Find where the given text appears and provide that cell's center as [x, y] coordinate. 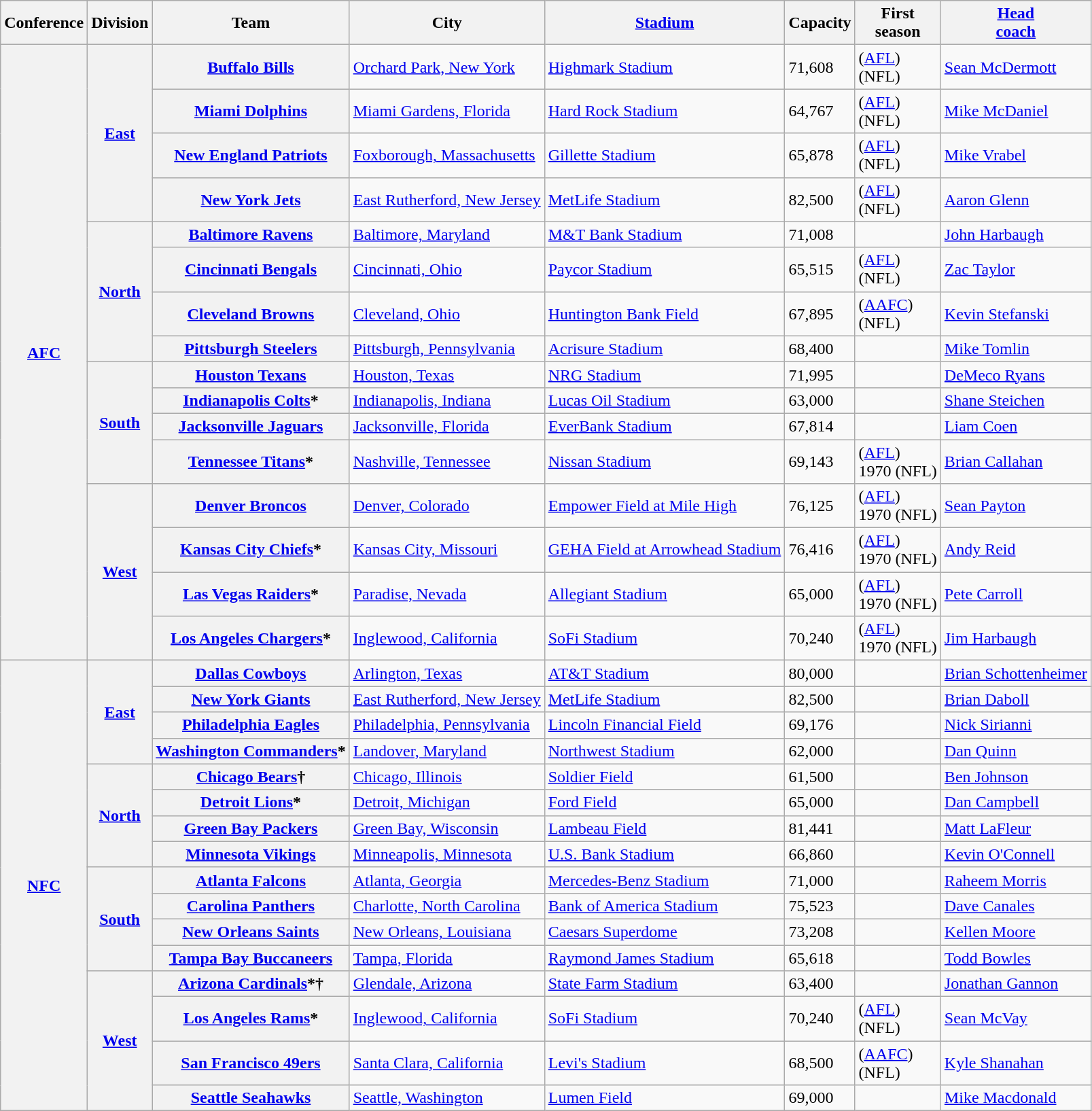
Northwest Stadium [665, 751]
Detroit Lions* [251, 803]
U.S. Bank Stadium [665, 854]
Pete Carroll [1015, 594]
Nissan Stadium [665, 461]
Sean Payton [1015, 506]
Kellen Moore [1015, 932]
Miami Gardens, Florida [447, 111]
Cincinnati, Ohio [447, 269]
Foxborough, Massachusetts [447, 155]
Jacksonville, Florida [447, 426]
Lambeau Field [665, 828]
EverBank Stadium [665, 426]
Ford Field [665, 803]
Atlanta, Georgia [447, 880]
73,208 [820, 932]
76,125 [820, 506]
Ben Johnson [1015, 777]
Todd Bowles [1015, 957]
Indianapolis Colts* [251, 400]
Washington Commanders* [251, 751]
New Orleans Saints [251, 932]
Brian Schottenheimer [1015, 673]
67,814 [820, 426]
Dan Campbell [1015, 803]
Kansas City Chiefs* [251, 550]
Lucas Oil Stadium [665, 400]
State Farm Stadium [665, 984]
Pittsburgh, Pennsylvania [447, 349]
Lincoln Financial Field [665, 725]
Minnesota Vikings [251, 854]
Dallas Cowboys [251, 673]
Charlotte, North Carolina [447, 906]
AFC [44, 353]
Cincinnati Bengals [251, 269]
Jacksonville Jaguars [251, 426]
Mercedes-Benz Stadium [665, 880]
Kevin Stefanski [1015, 314]
Raheem Morris [1015, 880]
65,618 [820, 957]
San Francisco 49ers [251, 1063]
Houston Texans [251, 374]
76,416 [820, 550]
Orchard Park, New York [447, 67]
Chicago, Illinois [447, 777]
GEHA Field at Arrowhead Stadium [665, 550]
Kevin O'Connell [1015, 854]
Conference [44, 23]
61,500 [820, 777]
Mike Macdonald [1015, 1098]
71,995 [820, 374]
Arizona Cardinals*† [251, 984]
64,767 [820, 111]
Glendale, Arizona [447, 984]
Baltimore Ravens [251, 234]
69,176 [820, 725]
Carolina Panthers [251, 906]
Tennessee Titans* [251, 461]
Denver, Colorado [447, 506]
65,515 [820, 269]
Houston, Texas [447, 374]
Green Bay Packers [251, 828]
Allegiant Stadium [665, 594]
Los Angeles Chargers* [251, 639]
Raymond James Stadium [665, 957]
Philadelphia Eagles [251, 725]
NRG Stadium [665, 374]
80,000 [820, 673]
Sean McDermott [1015, 67]
Mike Tomlin [1015, 349]
Detroit, Michigan [447, 803]
Levi's Stadium [665, 1063]
Arlington, Texas [447, 673]
New Orleans, Louisiana [447, 932]
65,878 [820, 155]
Jonathan Gannon [1015, 984]
Mike McDaniel [1015, 111]
62,000 [820, 751]
Soldier Field [665, 777]
Mike Vrabel [1015, 155]
Shane Steichen [1015, 400]
Jim Harbaugh [1015, 639]
New York Jets [251, 200]
Division [120, 23]
Bank of America Stadium [665, 906]
Liam Coen [1015, 426]
Dave Canales [1015, 906]
Firstseason [898, 23]
Hard Rock Stadium [665, 111]
Kansas City, Missouri [447, 550]
Headcoach [1015, 23]
Minneapolis, Minnesota [447, 854]
67,895 [820, 314]
71,008 [820, 234]
69,143 [820, 461]
71,608 [820, 67]
Lumen Field [665, 1098]
Cleveland Browns [251, 314]
Nick Sirianni [1015, 725]
Denver Broncos [251, 506]
69,000 [820, 1098]
Zac Taylor [1015, 269]
Seattle Seahawks [251, 1098]
DeMeco Ryans [1015, 374]
Capacity [820, 23]
Seattle, Washington [447, 1098]
Dan Quinn [1015, 751]
Aaron Glenn [1015, 200]
Highmark Stadium [665, 67]
Paradise, Nevada [447, 594]
Pittsburgh Steelers [251, 349]
68,400 [820, 349]
Matt LaFleur [1015, 828]
Team [251, 23]
Gillette Stadium [665, 155]
M&T Bank Stadium [665, 234]
Los Angeles Rams* [251, 1019]
John Harbaugh [1015, 234]
Nashville, Tennessee [447, 461]
Landover, Maryland [447, 751]
Buffalo Bills [251, 67]
63,400 [820, 984]
Caesars Superdome [665, 932]
Tampa Bay Buccaneers [251, 957]
Las Vegas Raiders* [251, 594]
66,860 [820, 854]
New York Giants [251, 699]
Philadelphia, Pennsylvania [447, 725]
Empower Field at Mile High [665, 506]
NFC [44, 886]
Baltimore, Maryland [447, 234]
AT&T Stadium [665, 673]
71,000 [820, 880]
75,523 [820, 906]
Santa Clara, California [447, 1063]
Kyle Shanahan [1015, 1063]
Paycor Stadium [665, 269]
Green Bay, Wisconsin [447, 828]
Acrisure Stadium [665, 349]
City [447, 23]
Chicago Bears† [251, 777]
63,000 [820, 400]
Huntington Bank Field [665, 314]
Indianapolis, Indiana [447, 400]
Andy Reid [1015, 550]
Atlanta Falcons [251, 880]
Miami Dolphins [251, 111]
New England Patriots [251, 155]
Brian Callahan [1015, 461]
81,441 [820, 828]
Sean McVay [1015, 1019]
Brian Daboll [1015, 699]
Tampa, Florida [447, 957]
Cleveland, Ohio [447, 314]
Stadium [665, 23]
68,500 [820, 1063]
